For the text-containing cell, return its midpoint in [x, y] coordinate format. 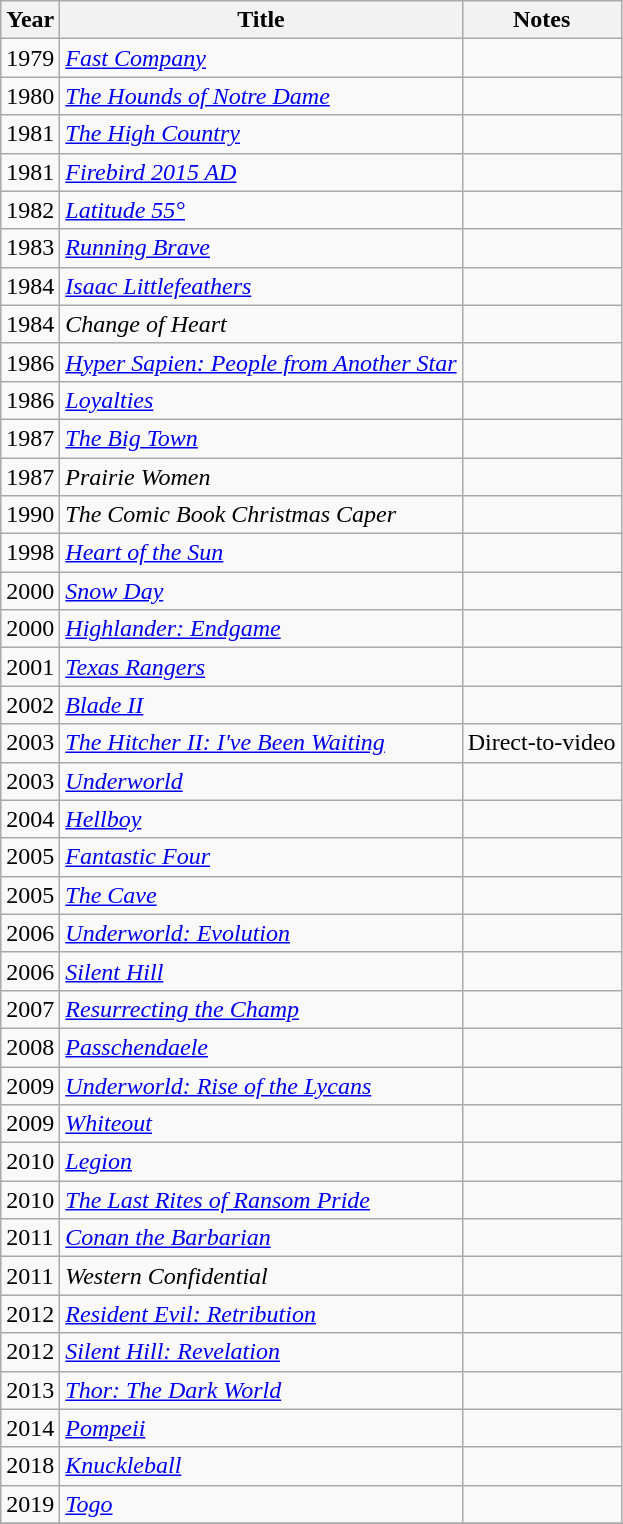
Underworld [261, 781]
The High Country [261, 134]
Whiteout [261, 1124]
The Cave [261, 895]
2014 [30, 1428]
Hyper Sapien: People from Another Star [261, 362]
2013 [30, 1390]
The Comic Book Christmas Caper [261, 515]
Highlander: Endgame [261, 629]
Isaac Littlefeathers [261, 286]
Silent Hill: Revelation [261, 1352]
Legion [261, 1162]
Hellboy [261, 819]
2004 [30, 819]
Heart of the Sun [261, 553]
Western Confidential [261, 1276]
2008 [30, 1047]
The Last Rites of Ransom Pride [261, 1200]
2007 [30, 1009]
Texas Rangers [261, 667]
Firebird 2015 AD [261, 172]
Silent Hill [261, 971]
1990 [30, 515]
2018 [30, 1466]
Running Brave [261, 248]
Direct-to-video [542, 743]
2019 [30, 1504]
Year [30, 20]
Passchendaele [261, 1047]
The Hounds of Notre Dame [261, 96]
1983 [30, 248]
Fast Company [261, 58]
Conan the Barbarian [261, 1238]
Snow Day [261, 591]
Title [261, 20]
Underworld: Evolution [261, 933]
Latitude 55° [261, 210]
Notes [542, 20]
Prairie Women [261, 477]
2001 [30, 667]
Underworld: Rise of the Lycans [261, 1085]
The Hitcher II: I've Been Waiting [261, 743]
Blade II [261, 705]
1979 [30, 58]
Change of Heart [261, 324]
Resident Evil: Retribution [261, 1314]
Fantastic Four [261, 857]
The Big Town [261, 438]
1982 [30, 210]
Pompeii [261, 1428]
1998 [30, 553]
1980 [30, 96]
Togo [261, 1504]
Knuckleball [261, 1466]
Resurrecting the Champ [261, 1009]
2002 [30, 705]
Thor: The Dark World [261, 1390]
Loyalties [261, 400]
